Find where the given text appears and provide that cell's center as (x, y) coordinate. 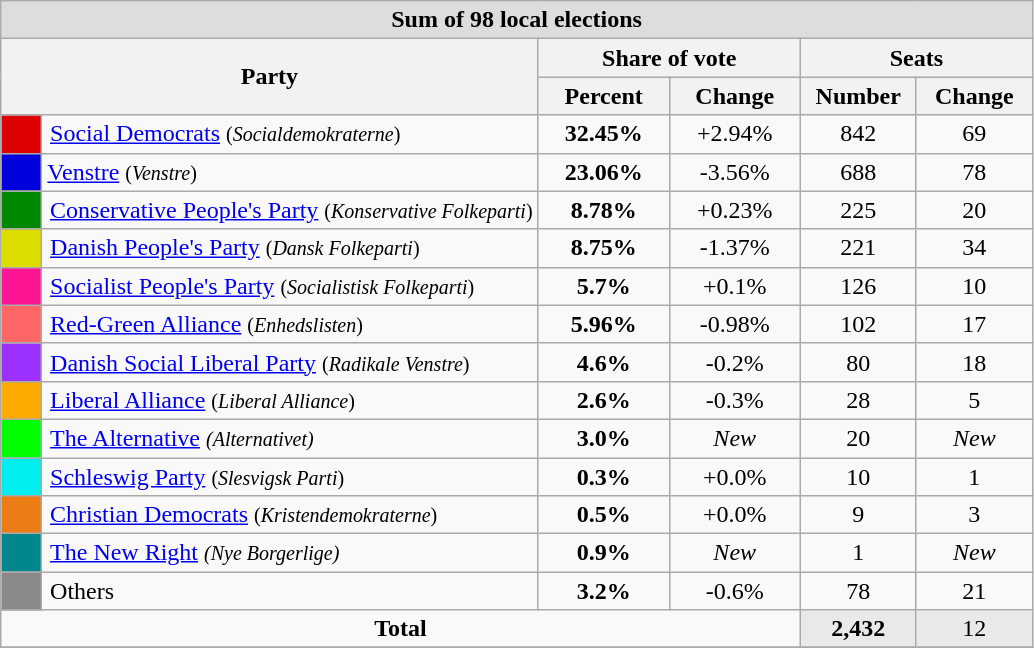
Sum of 98 local elections (517, 20)
-3.56% (734, 172)
102 (858, 324)
4.6% (604, 362)
3.2% (604, 591)
12 (974, 629)
Social Democrats (Socialdemokraterne) (290, 134)
Number (858, 96)
8.78% (604, 210)
+2.94% (734, 134)
Total (401, 629)
5.96% (604, 324)
-0.3% (734, 400)
The New Right (Nye Borgerlige) (290, 553)
126 (858, 286)
Party (270, 77)
0.5% (604, 515)
Percent (604, 96)
5.7% (604, 286)
-0.98% (734, 324)
+0.1% (734, 286)
842 (858, 134)
23.06% (604, 172)
2,432 (858, 629)
34 (974, 248)
-0.6% (734, 591)
3 (974, 515)
Seats (916, 58)
+0.23% (734, 210)
Socialist People's Party (Socialistisk Folkeparti) (290, 286)
2.6% (604, 400)
Liberal Alliance (Liberal Alliance) (290, 400)
0.9% (604, 553)
-0.2% (734, 362)
The Alternative (Alternativet) (290, 438)
9 (858, 515)
221 (858, 248)
8.75% (604, 248)
69 (974, 134)
688 (858, 172)
Christian Democrats (Kristendemokraterne) (290, 515)
Danish People's Party (Dansk Folkeparti) (290, 248)
225 (858, 210)
Others (290, 591)
Schleswig Party (Slesvigsk Parti) (290, 477)
Danish Social Liberal Party (Radikale Venstre) (290, 362)
Share of vote (669, 58)
3.0% (604, 438)
Conservative People's Party (Konservative Folkeparti) (290, 210)
17 (974, 324)
0.3% (604, 477)
28 (858, 400)
5 (974, 400)
-1.37% (734, 248)
Red-Green Alliance (Enhedslisten) (290, 324)
Venstre (Venstre) (290, 172)
21 (974, 591)
18 (974, 362)
32.45% (604, 134)
80 (858, 362)
